Scan for the cell matching the given text and deliver its (X, Y) coordinate at center. 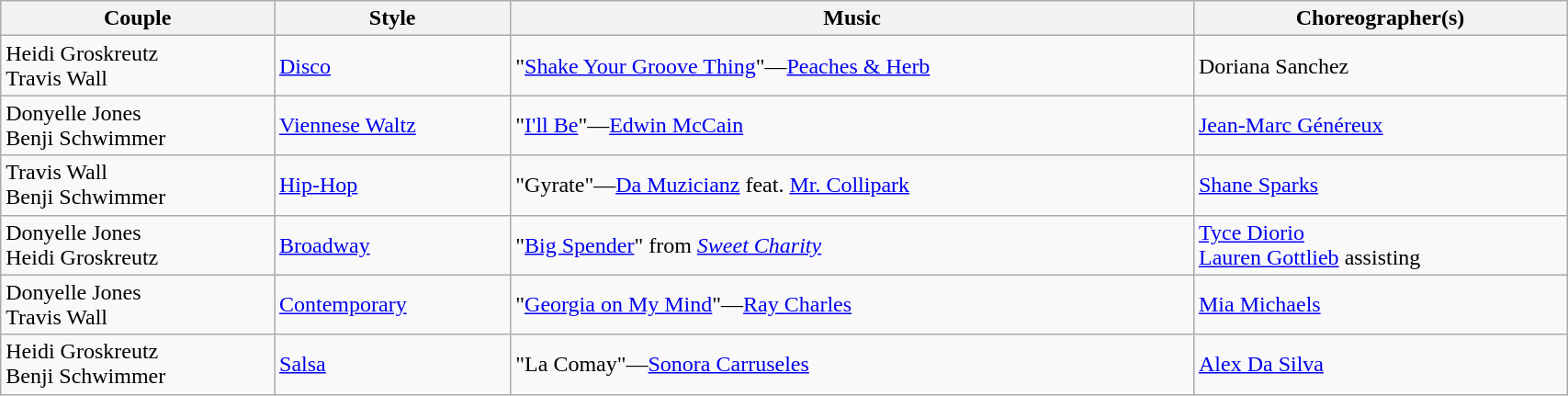
Music (852, 18)
Shane Sparks (1380, 186)
Alex Da Silva (1380, 364)
Jean-Marc Généreux (1380, 125)
"I'll Be"—Edwin McCain (852, 125)
Broadway (391, 244)
Choreographer(s) (1380, 18)
"Georgia on My Mind"—Ray Charles (852, 305)
Disco (391, 66)
Hip-Hop (391, 186)
Travis Wall Benji Schwimmer (138, 186)
"Gyrate"—Da Muzicianz feat. Mr. Collipark (852, 186)
"Shake Your Groove Thing"—Peaches & Herb (852, 66)
"La Comay"—Sonora Carruseles (852, 364)
"Big Spender" from Sweet Charity (852, 244)
Style (391, 18)
Heidi Groskreutz Travis Wall (138, 66)
Viennese Waltz (391, 125)
Doriana Sanchez (1380, 66)
Contemporary (391, 305)
Couple (138, 18)
Donyelle Jones Benji Schwimmer (138, 125)
Tyce DiorioLauren Gottlieb assisting (1380, 244)
Mia Michaels (1380, 305)
Donyelle Jones Travis Wall (138, 305)
Salsa (391, 364)
Heidi Groskreutz Benji Schwimmer (138, 364)
Donyelle Jones Heidi Groskreutz (138, 244)
